Provide the (x, y) coordinate of the cell's center where the given text is located.  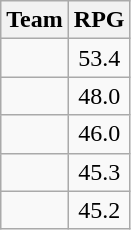
46.0 (99, 134)
RPG (99, 20)
48.0 (99, 96)
45.3 (99, 172)
45.2 (99, 210)
Team (35, 20)
53.4 (99, 58)
